Find where the given text appears and provide that cell's center as (x, y) coordinate. 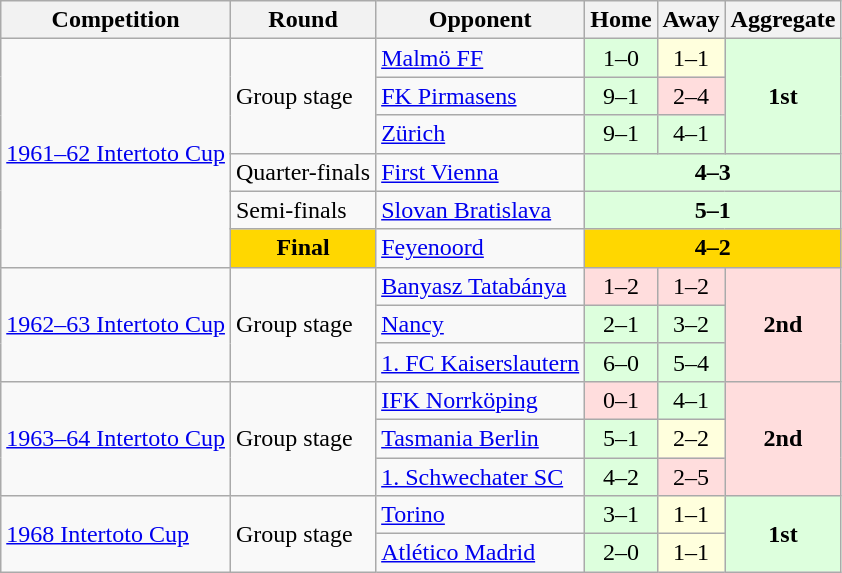
0–1 (621, 400)
Banyasz Tatabánya (480, 286)
Zürich (480, 134)
Atlético Madrid (480, 553)
Feyenoord (480, 248)
Semi-finals (302, 210)
Round (302, 20)
1. FC Kaiserslautern (480, 362)
3–2 (691, 324)
3–1 (621, 515)
5–4 (691, 362)
1961–62 Intertoto Cup (116, 153)
Quarter-finals (302, 172)
1962–63 Intertoto Cup (116, 324)
2–0 (621, 553)
4–3 (713, 172)
Torino (480, 515)
1–0 (621, 58)
1963–64 Intertoto Cup (116, 438)
Home (621, 20)
1. Schwechater SC (480, 477)
2–2 (691, 438)
Nancy (480, 324)
Final (302, 248)
FK Pirmasens (480, 96)
6–0 (621, 362)
2–5 (691, 477)
2–4 (691, 96)
2–1 (621, 324)
Aggregate (783, 20)
Opponent (480, 20)
Slovan Bratislava (480, 210)
1968 Intertoto Cup (116, 534)
First Vienna (480, 172)
Tasmania Berlin (480, 438)
Competition (116, 20)
Malmö FF (480, 58)
IFK Norrköping (480, 400)
Away (691, 20)
